Output the (x, y) coordinate of the center of the cell containing the given text.  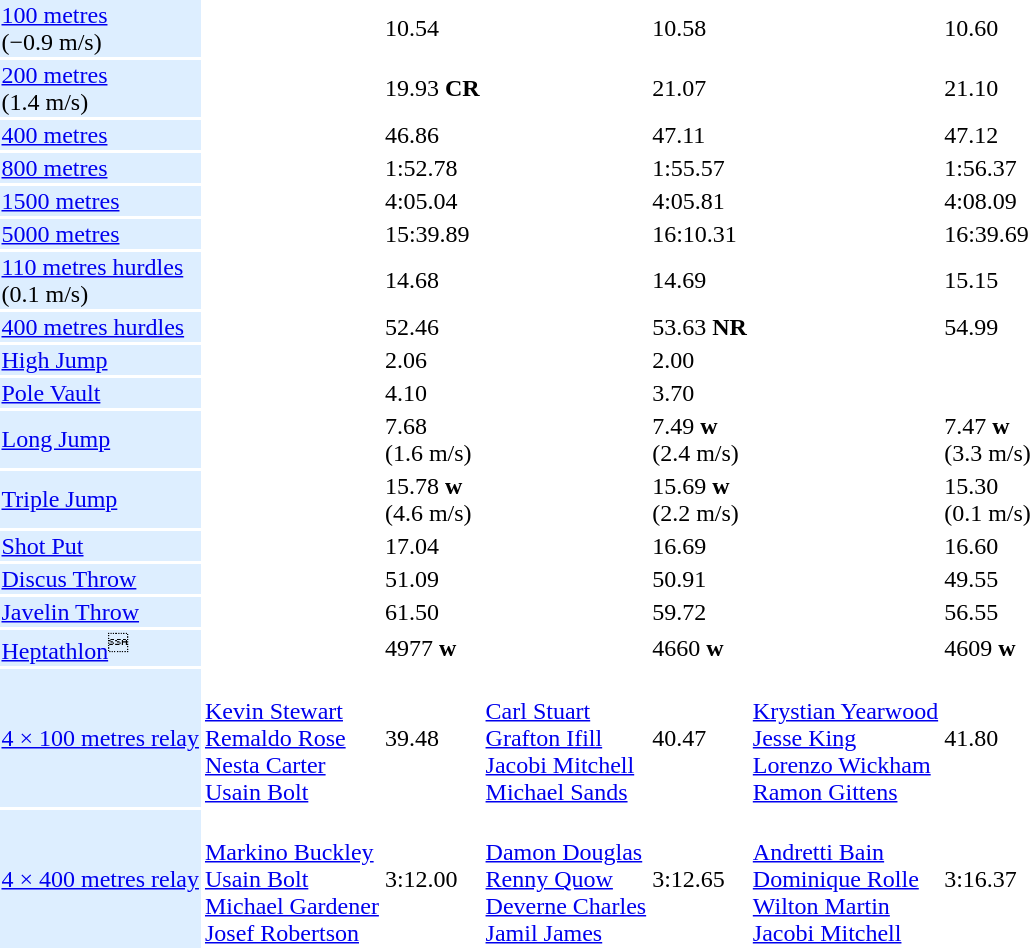
59.72 (700, 612)
14.69 (700, 280)
Markino Buckley Usain Bolt Michael Gardener Josef Robertson (292, 879)
200 metres (1.4 m/s) (100, 88)
3:12.00 (432, 879)
4.10 (432, 393)
High Jump (100, 360)
1500 metres (100, 201)
46.86 (432, 135)
3:12.65 (700, 879)
Shot Put (100, 546)
16.69 (700, 546)
5000 metres (100, 234)
21.07 (700, 88)
39.48 (432, 738)
400 metres (100, 135)
400 metres hurdles (100, 327)
14.68 (432, 280)
17.04 (432, 546)
Triple Jump (100, 500)
53.63 NR (700, 327)
40.47 (700, 738)
51.09 (432, 579)
Long Jump (100, 440)
15:39.89 (432, 234)
47.11 (700, 135)
Krystian Yearwood Jesse King Lorenzo Wickham Ramon Gittens (845, 738)
4 × 400 metres relay (100, 879)
4 × 100 metres relay (100, 738)
50.91 (700, 579)
16:10.31 (700, 234)
1:55.57 (700, 168)
19.93 CR (432, 88)
4977 w (432, 648)
61.50 (432, 612)
7.68 (1.6 m/s) (432, 440)
Pole Vault (100, 393)
15.78 w (4.6 m/s) (432, 500)
4660 w (700, 648)
Andretti Bain Dominique Rolle Wilton Martin Jacobi Mitchell (845, 879)
3.70 (700, 393)
2.00 (700, 360)
15.69 w (2.2 m/s) (700, 500)
7.49 w (2.4 m/s) (700, 440)
Javelin Throw (100, 612)
110 metres hurdles (0.1 m/s) (100, 280)
4:05.81 (700, 201)
2.06 (432, 360)
Damon Douglas Renny Quow Deverne Charles Jamil James (566, 879)
52.46 (432, 327)
Discus Throw (100, 579)
100 metres (−0.9 m/s) (100, 28)
Carl Stuart Grafton Ifill Jacobi Mitchell Michael Sands (566, 738)
1:52.78 (432, 168)
10.54 (432, 28)
4:05.04 (432, 201)
10.58 (700, 28)
Heptathlon (100, 648)
800 metres (100, 168)
Kevin Stewart Remaldo Rose Nesta Carter Usain Bolt (292, 738)
